Scan for the cell matching the given text and deliver its (X, Y) coordinate at center. 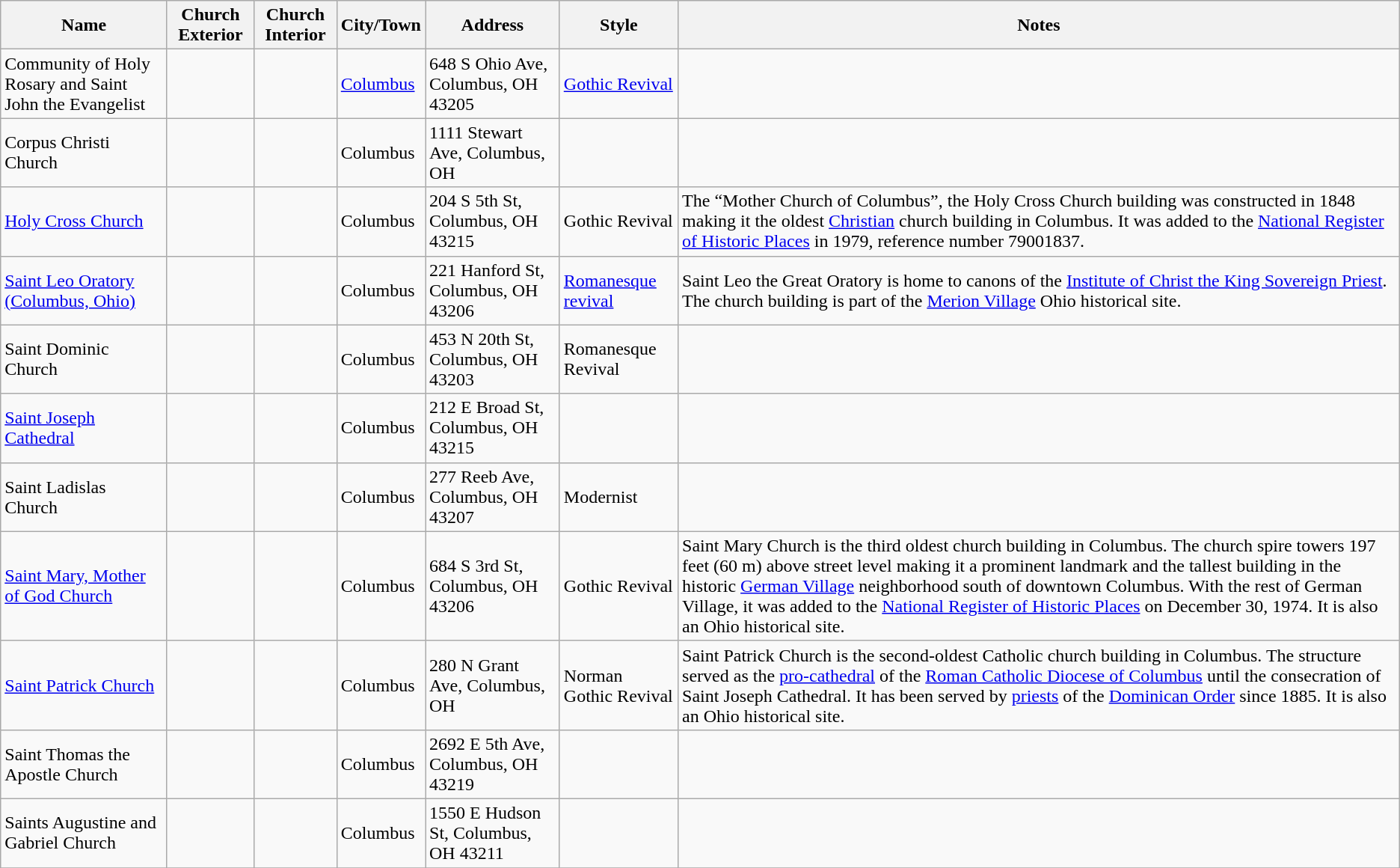
Corpus Christi Church (84, 153)
Style (618, 25)
453 N 20th St, Columbus, OH 43203 (492, 359)
Saints Augustine and Gabriel Church (84, 833)
Church Interior (296, 25)
Saint Joseph Cathedral (84, 428)
684 S 3rd St, Columbus, OH 43206 (492, 586)
2692 E 5th Ave, Columbus, OH 43219 (492, 764)
Saint Patrick Church (84, 685)
City/Town (381, 25)
Community of Holy Rosary and Saint John the Evangelist (84, 84)
212 E Broad St, Columbus, OH 43215 (492, 428)
204 S 5th St, Columbus, OH 43215 (492, 221)
Romanesque revival (618, 290)
277 Reeb Ave, Columbus, OH 43207 (492, 497)
1111 Stewart Ave, Columbus, OH (492, 153)
Saint Mary, Mother of God Church (84, 586)
Holy Cross Church (84, 221)
Saint Thomas the Apostle Church (84, 764)
Modernist (618, 497)
1550 E Hudson St, Columbus, OH 43211 (492, 833)
221 Hanford St, Columbus, OH 43206 (492, 290)
Norman Gothic Revival (618, 685)
Romanesque Revival (618, 359)
Notes (1040, 25)
648 S Ohio Ave, Columbus, OH 43205 (492, 84)
Church Exterior (210, 25)
Address (492, 25)
Saint Dominic Church (84, 359)
Saint Ladislas Church (84, 497)
Saint Leo Oratory (Columbus, Ohio) (84, 290)
Name (84, 25)
280 N Grant Ave, Columbus, OH (492, 685)
